Search for the cell housing the specified text and yield its (X, Y) center coordinate. 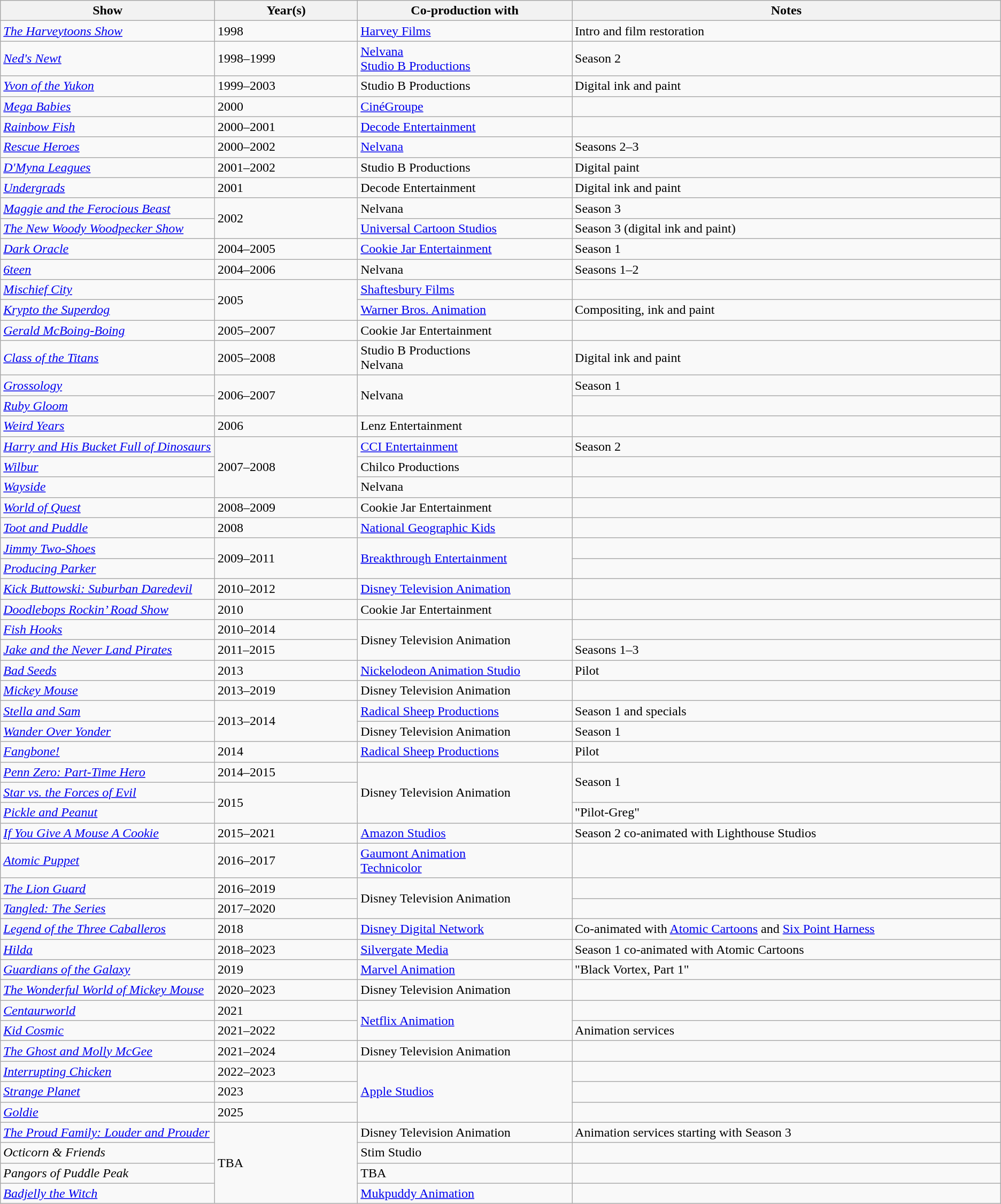
Goldie (108, 1112)
Star vs. the Forces of Evil (108, 792)
Strange Planet (108, 1092)
Animation services (787, 1031)
Shaftesbury Films (465, 290)
Nickelodeon Animation Studio (465, 670)
Co-production with (465, 11)
Amazon Studios (465, 833)
2013–2014 (287, 721)
Yvon of the Yukon (108, 86)
2010 (287, 609)
2000 (287, 106)
Mickey Mouse (108, 691)
Breakthrough Entertainment (465, 558)
Netflix Animation (465, 1021)
Silvergate Media (465, 949)
The Harveytoons Show (108, 31)
Bad Seeds (108, 670)
6teen (108, 269)
Disney Digital Network (465, 929)
The Lion Guard (108, 888)
2011–2015 (287, 650)
2021 (287, 1010)
2007–2008 (287, 467)
Jake and the Never Land Pirates (108, 650)
D'Myna Leagues (108, 167)
Doodlebops Rockin’ Road Show (108, 609)
2009–2011 (287, 558)
Rainbow Fish (108, 127)
2001–2002 (287, 167)
Ruby Gloom (108, 406)
Octicorn & Friends (108, 1153)
Jimmy Two-Shoes (108, 548)
National Geographic Kids (465, 528)
2008 (287, 528)
Studio B ProductionsNelvana (465, 358)
Intro and film restoration (787, 31)
2005 (287, 300)
Weird Years (108, 426)
Marvel Animation (465, 970)
Apple Studios (465, 1092)
The Proud Family: Louder and Prouder (108, 1132)
Season 1 co-animated with Atomic Cartoons (787, 949)
2014–2015 (287, 772)
If You Give A Mouse A Cookie (108, 833)
Penn Zero: Part-Time Hero (108, 772)
Interrupting Chicken (108, 1071)
Co-animated with Atomic Cartoons and Six Point Harness (787, 929)
2016–2017 (287, 861)
Season 2 co-animated with Lighthouse Studios (787, 833)
1999–2003 (287, 86)
"Pilot-Greg" (787, 813)
1998 (287, 31)
Seasons 1–3 (787, 650)
2015–2021 (287, 833)
Fangbone! (108, 752)
Kid Cosmic (108, 1031)
Maggie and the Ferocious Beast (108, 208)
2010–2014 (287, 630)
CinéGroupe (465, 106)
"Black Vortex, Part 1" (787, 970)
2006 (287, 426)
2008–2009 (287, 507)
Seasons 1–2 (787, 269)
Gerald McBoing-Boing (108, 330)
2000–2001 (287, 127)
2017–2020 (287, 908)
2013–2019 (287, 691)
2018–2023 (287, 949)
2021–2024 (287, 1051)
Notes (787, 11)
Krypto the Superdog (108, 310)
2019 (287, 970)
Tangled: The Series (108, 908)
Ned's Newt (108, 59)
Kick Buttowski: Suburban Daredevil (108, 589)
2001 (287, 188)
Pangors of Puddle Peak (108, 1173)
Chilco Productions (465, 467)
2022–2023 (287, 1071)
Toot and Puddle (108, 528)
Guardians of the Galaxy (108, 970)
Gaumont AnimationTechnicolor (465, 861)
2010–2012 (287, 589)
2016–2019 (287, 888)
2020–2023 (287, 990)
Hilda (108, 949)
Warner Bros. Animation (465, 310)
Compositing, ink and paint (787, 310)
2005–2007 (287, 330)
Wayside (108, 487)
Digital paint (787, 167)
Stella and Sam (108, 711)
Producing Parker (108, 568)
Mischief City (108, 290)
Dark Oracle (108, 249)
Stim Studio (465, 1153)
NelvanaStudio B Productions (465, 59)
1998–1999 (287, 59)
World of Quest (108, 507)
2018 (287, 929)
2013 (287, 670)
Wilbur (108, 467)
2015 (287, 802)
The Wonderful World of Mickey Mouse (108, 990)
2021–2022 (287, 1031)
Universal Cartoon Studios (465, 228)
2000–2002 (287, 147)
Season 3 (787, 208)
Harvey Films (465, 31)
Harry and His Bucket Full of Dinosaurs (108, 446)
2006–2007 (287, 396)
Grossology (108, 385)
2002 (287, 218)
2004–2006 (287, 269)
The New Woody Woodpecker Show (108, 228)
Mukpuddy Animation (465, 1193)
Atomic Puppet (108, 861)
Animation services starting with Season 3 (787, 1132)
Class of the Titans (108, 358)
2004–2005 (287, 249)
Centaurworld (108, 1010)
Rescue Heroes (108, 147)
Seasons 2–3 (787, 147)
Badjelly the Witch (108, 1193)
CCI Entertainment (465, 446)
2025 (287, 1112)
Show (108, 11)
Season 3 (digital ink and paint) (787, 228)
2023 (287, 1092)
Legend of the Three Caballeros (108, 929)
Pickle and Peanut (108, 813)
Year(s) (287, 11)
2014 (287, 752)
Wander Over Yonder (108, 731)
Mega Babies (108, 106)
Fish Hooks (108, 630)
Undergrads (108, 188)
Season 1 and specials (787, 711)
2005–2008 (287, 358)
The Ghost and Molly McGee (108, 1051)
Lenz Entertainment (465, 426)
